Determine the [X, Y] coordinate at the center of the cell enclosing the given text.  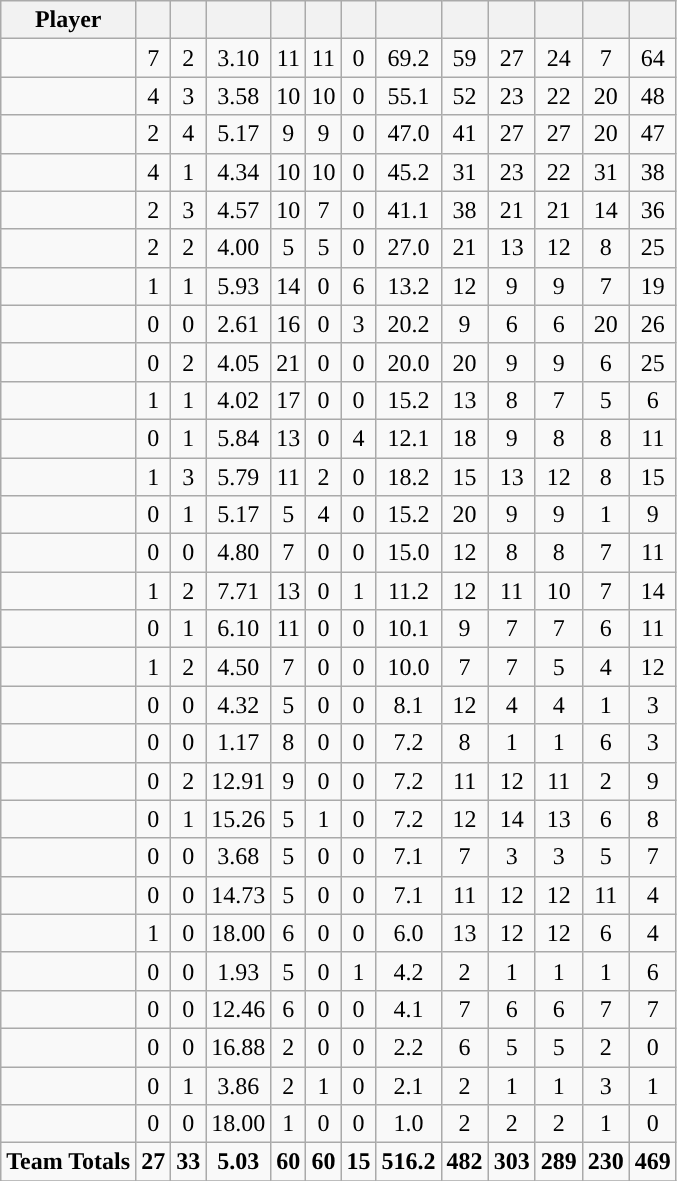
6.0 [408, 933]
303 [512, 1162]
27.0 [408, 248]
47.0 [408, 134]
4.2 [408, 971]
64 [652, 58]
19 [652, 286]
26 [652, 324]
2.61 [238, 324]
16.88 [238, 1047]
3.68 [238, 857]
1.93 [238, 971]
24 [558, 58]
289 [558, 1162]
10.0 [408, 667]
47 [652, 134]
482 [464, 1162]
4.32 [238, 705]
4.05 [238, 362]
3.58 [238, 96]
10.1 [408, 629]
516.2 [408, 1162]
59 [464, 58]
5.84 [238, 438]
45.2 [408, 172]
4.50 [238, 667]
20.0 [408, 362]
52 [464, 96]
16 [288, 324]
7.71 [238, 591]
12.91 [238, 781]
5.93 [238, 286]
18.2 [408, 477]
3.10 [238, 58]
1.17 [238, 743]
1.0 [408, 1124]
5.79 [238, 477]
6.10 [238, 629]
4.80 [238, 553]
4.1 [408, 1009]
20.2 [408, 324]
33 [188, 1162]
230 [606, 1162]
55.1 [408, 96]
41.1 [408, 210]
12.1 [408, 438]
41 [464, 134]
36 [652, 210]
15.26 [238, 819]
12.46 [238, 1009]
4.57 [238, 210]
15.0 [408, 553]
469 [652, 1162]
8.1 [408, 705]
4.00 [238, 248]
48 [652, 96]
2.1 [408, 1085]
17 [288, 400]
Team Totals [68, 1162]
13.2 [408, 286]
14.73 [238, 895]
18 [464, 438]
4.34 [238, 172]
4.02 [238, 400]
11.2 [408, 591]
3.86 [238, 1085]
2.2 [408, 1047]
5.03 [238, 1162]
69.2 [408, 58]
Player [68, 20]
